From the cell containing the given text, extract its center point as (x, y) coordinate. 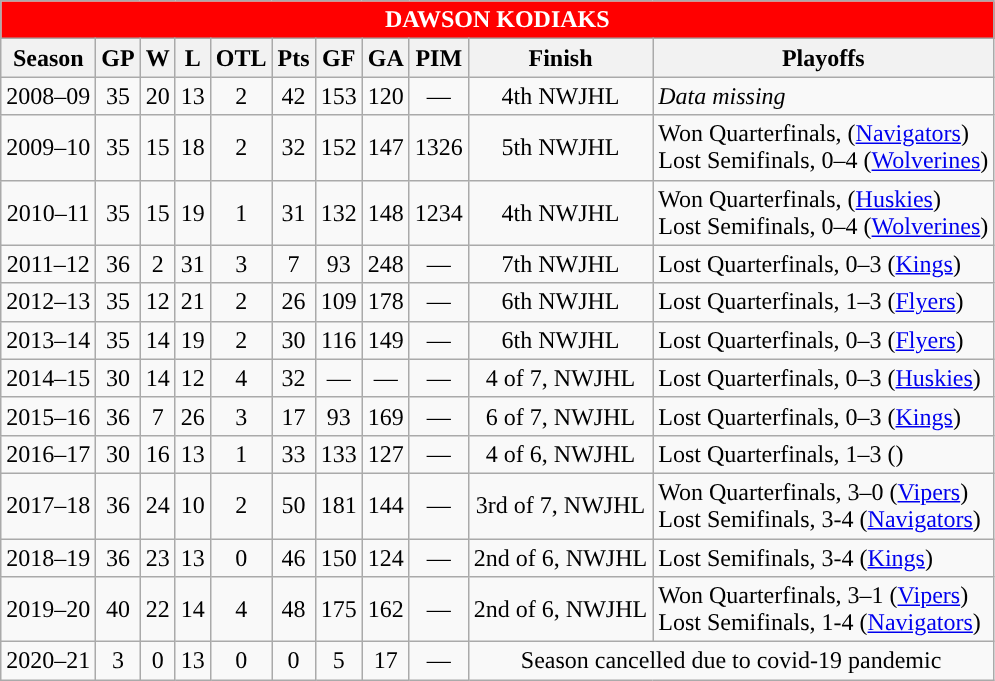
48 (294, 610)
149 (386, 340)
2018–19 (48, 557)
2015–16 (48, 416)
46 (294, 557)
Playoffs (824, 58)
Won Quarterfinals, 3–0 (Vipers)Lost Semifinals, 3-4 (Navigators) (824, 506)
109 (338, 302)
L (192, 58)
40 (118, 610)
Won Quarterfinals, 3–1 (Vipers)Lost Semifinals, 1-4 (Navigators) (824, 610)
Won Quarterfinals, (Huskies) Lost Semifinals, 0–4 (Wolverines) (824, 212)
16 (158, 454)
4 of 7, NWJHL (560, 378)
162 (386, 610)
132 (338, 212)
2009–10 (48, 148)
OTL (241, 58)
10 (192, 506)
Data missing (824, 96)
181 (338, 506)
Season cancelled due to covid-19 pandemic (730, 661)
2010–11 (48, 212)
18 (192, 148)
PIM (438, 58)
GA (386, 58)
147 (386, 148)
Won Quarterfinals, (Navigators)Lost Semifinals, 0–4 (Wolverines) (824, 148)
169 (386, 416)
2016–17 (48, 454)
50 (294, 506)
33 (294, 454)
148 (386, 212)
DAWSON KODIAKS (498, 20)
Lost Quarterfinals, 0–3 (Flyers) (824, 340)
248 (386, 264)
1234 (438, 212)
1326 (438, 148)
2008–09 (48, 96)
2013–14 (48, 340)
2011–12 (48, 264)
124 (386, 557)
152 (338, 148)
2017–18 (48, 506)
Pts (294, 58)
21 (192, 302)
2012–13 (48, 302)
Lost Semifinals, 3-4 (Kings) (824, 557)
116 (338, 340)
22 (158, 610)
W (158, 58)
5th NWJHL (560, 148)
2014–15 (48, 378)
120 (386, 96)
3rd of 7, NWJHL (560, 506)
178 (386, 302)
GP (118, 58)
Finish (560, 58)
23 (158, 557)
GF (338, 58)
133 (338, 454)
24 (158, 506)
7th NWJHL (560, 264)
150 (338, 557)
2020–21 (48, 661)
5 (338, 661)
153 (338, 96)
20 (158, 96)
144 (386, 506)
42 (294, 96)
175 (338, 610)
4 of 6, NWJHL (560, 454)
6 of 7, NWJHL (560, 416)
2019–20 (48, 610)
127 (386, 454)
Lost Quarterfinals, 1–3 () (824, 454)
Lost Quarterfinals, 0–3 (Huskies) (824, 378)
Lost Quarterfinals, 1–3 (Flyers) (824, 302)
Season (48, 58)
